Provide the [x, y] coordinate of the cell's center where the given text is located.  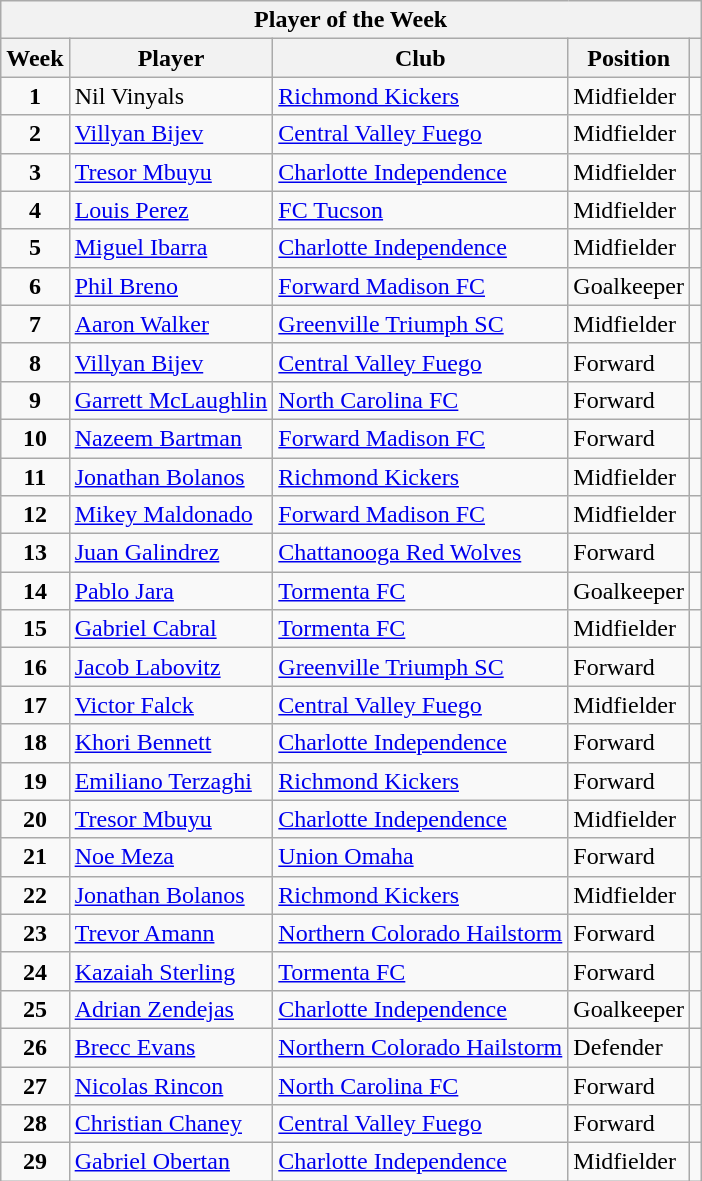
8 [35, 362]
Mikey Maldonado [171, 515]
Player of the Week [351, 20]
Emiliano Terzaghi [171, 781]
5 [35, 248]
22 [35, 895]
18 [35, 743]
11 [35, 477]
Aaron Walker [171, 324]
Pablo Jara [171, 591]
28 [35, 1124]
Jacob Labovitz [171, 667]
2 [35, 134]
16 [35, 667]
20 [35, 819]
14 [35, 591]
Trevor Amann [171, 933]
17 [35, 705]
Brecc Evans [171, 1047]
25 [35, 1009]
Gabriel Cabral [171, 629]
Garrett McLaughlin [171, 400]
Chattanooga Red Wolves [420, 553]
Nicolas Rincon [171, 1085]
Defender [629, 1047]
29 [35, 1162]
3 [35, 172]
7 [35, 324]
Club [420, 58]
Nil Vinyals [171, 96]
Phil Breno [171, 286]
Position [629, 58]
Khori Bennett [171, 743]
9 [35, 400]
Juan Galindrez [171, 553]
Noe Meza [171, 857]
Week [35, 58]
Gabriel Obertan [171, 1162]
Nazeem Bartman [171, 438]
Union Omaha [420, 857]
1 [35, 96]
Louis Perez [171, 210]
6 [35, 286]
26 [35, 1047]
Victor Falck [171, 705]
13 [35, 553]
Adrian Zendejas [171, 1009]
12 [35, 515]
FC Tucson [420, 210]
4 [35, 210]
27 [35, 1085]
Player [171, 58]
24 [35, 971]
23 [35, 933]
Christian Chaney [171, 1124]
10 [35, 438]
Miguel Ibarra [171, 248]
19 [35, 781]
21 [35, 857]
Kazaiah Sterling [171, 971]
15 [35, 629]
